Pinpoint the cell where the given text exists, returning its [X, Y] midpoint coordinate. 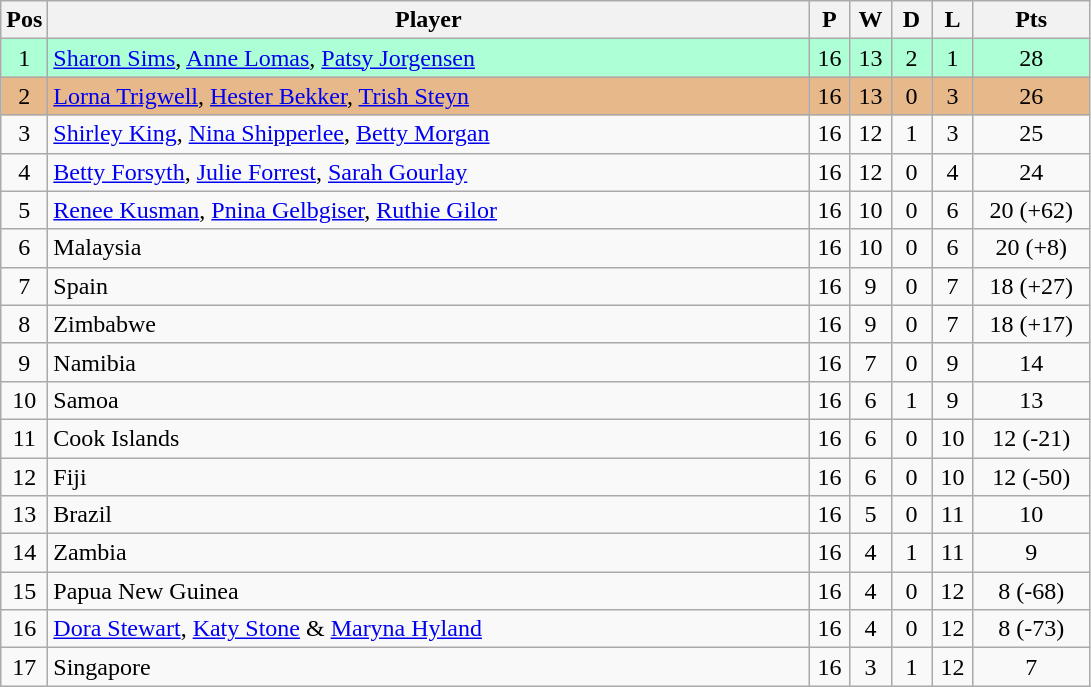
Zambia [428, 553]
W [870, 20]
18 (+27) [1031, 286]
17 [24, 667]
Shirley King, Nina Shipperlee, Betty Morgan [428, 134]
26 [1031, 96]
Sharon Sims, Anne Lomas, Patsy Jorgensen [428, 58]
Namibia [428, 362]
24 [1031, 172]
Singapore [428, 667]
25 [1031, 134]
18 (+17) [1031, 324]
Renee Kusman, Pnina Gelbgiser, Ruthie Gilor [428, 210]
Pts [1031, 20]
Dora Stewart, Katy Stone & Maryna Hyland [428, 629]
Malaysia [428, 248]
Papua New Guinea [428, 591]
8 (-73) [1031, 629]
20 (+62) [1031, 210]
D [912, 20]
15 [24, 591]
12 (-21) [1031, 438]
L [952, 20]
P [830, 20]
Fiji [428, 477]
Player [428, 20]
8 (-68) [1031, 591]
Pos [24, 20]
Cook Islands [428, 438]
Spain [428, 286]
Zimbabwe [428, 324]
Brazil [428, 515]
Betty Forsyth, Julie Forrest, Sarah Gourlay [428, 172]
8 [24, 324]
Lorna Trigwell, Hester Bekker, Trish Steyn [428, 96]
12 (-50) [1031, 477]
Samoa [428, 400]
28 [1031, 58]
20 (+8) [1031, 248]
